For the text-containing cell, return its midpoint in (X, Y) coordinate format. 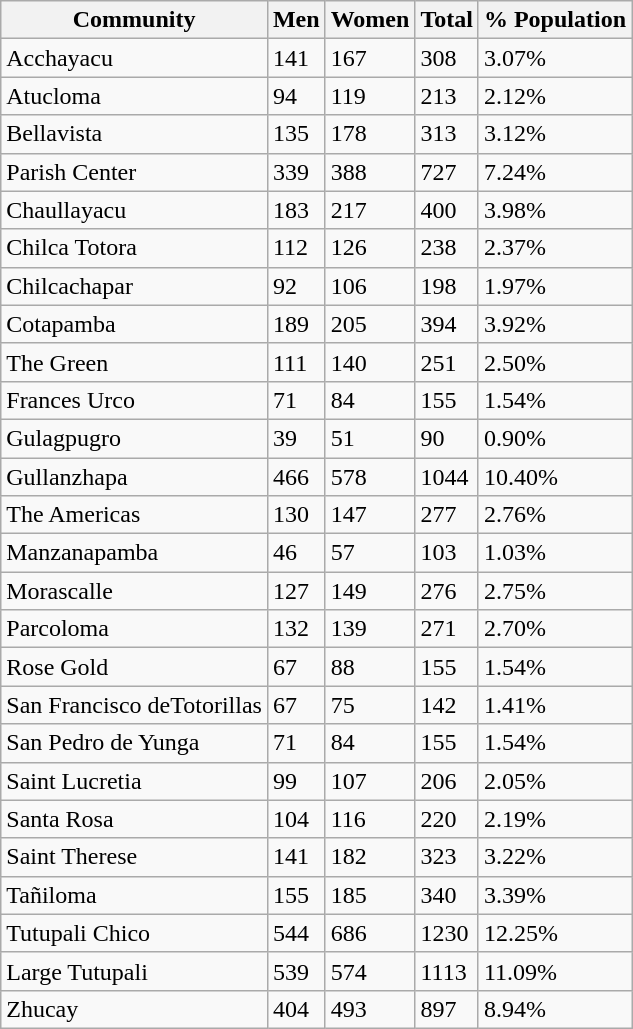
139 (370, 629)
147 (370, 515)
Atucloma (134, 96)
149 (370, 591)
277 (447, 515)
119 (370, 96)
132 (296, 629)
339 (296, 172)
897 (447, 1009)
46 (296, 553)
Tutupali Chico (134, 933)
75 (370, 705)
3.07% (554, 58)
106 (370, 286)
323 (447, 857)
308 (447, 58)
126 (370, 248)
Men (296, 20)
The Green (134, 362)
1.41% (554, 705)
167 (370, 58)
185 (370, 895)
Chilcachapar (134, 286)
San Francisco deTotorillas (134, 705)
3.98% (554, 210)
1230 (447, 933)
Tañiloma (134, 895)
2.05% (554, 781)
544 (296, 933)
104 (296, 819)
10.40% (554, 477)
400 (447, 210)
404 (296, 1009)
574 (370, 971)
394 (447, 324)
2.75% (554, 591)
1113 (447, 971)
103 (447, 553)
Total (447, 20)
Frances Urco (134, 400)
205 (370, 324)
Acchayacu (134, 58)
727 (447, 172)
189 (296, 324)
112 (296, 248)
Chaullayacu (134, 210)
Bellavista (134, 134)
Santa Rosa (134, 819)
1.97% (554, 286)
220 (447, 819)
39 (296, 438)
2.12% (554, 96)
466 (296, 477)
313 (447, 134)
111 (296, 362)
Cotapamba (134, 324)
135 (296, 134)
3.39% (554, 895)
340 (447, 895)
99 (296, 781)
539 (296, 971)
213 (447, 96)
% Population (554, 20)
578 (370, 477)
Rose Gold (134, 667)
51 (370, 438)
92 (296, 286)
251 (447, 362)
San Pedro de Yunga (134, 743)
206 (447, 781)
2.50% (554, 362)
90 (447, 438)
0.90% (554, 438)
2.76% (554, 515)
Zhucay (134, 1009)
388 (370, 172)
3.12% (554, 134)
140 (370, 362)
271 (447, 629)
183 (296, 210)
2.70% (554, 629)
116 (370, 819)
1044 (447, 477)
12.25% (554, 933)
198 (447, 286)
94 (296, 96)
130 (296, 515)
Gulagpugro (134, 438)
Saint Lucretia (134, 781)
7.24% (554, 172)
Chilca Totora (134, 248)
238 (447, 248)
493 (370, 1009)
182 (370, 857)
Parish Center (134, 172)
2.19% (554, 819)
Women (370, 20)
3.22% (554, 857)
Large Tutupali (134, 971)
Community (134, 20)
Saint Therese (134, 857)
686 (370, 933)
Manzanapamba (134, 553)
127 (296, 591)
178 (370, 134)
276 (447, 591)
Parcoloma (134, 629)
Gullanzhapa (134, 477)
11.09% (554, 971)
88 (370, 667)
217 (370, 210)
The Americas (134, 515)
8.94% (554, 1009)
Morascalle (134, 591)
3.92% (554, 324)
1.03% (554, 553)
107 (370, 781)
57 (370, 553)
142 (447, 705)
2.37% (554, 248)
